Output the (X, Y) coordinate of the center of the cell containing the given text.  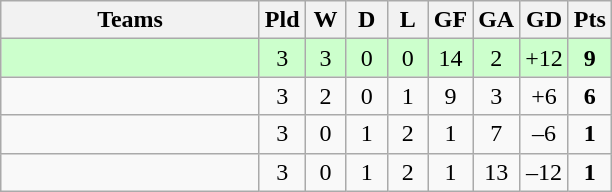
–6 (544, 134)
Pts (590, 20)
14 (450, 58)
7 (496, 134)
GD (544, 20)
GA (496, 20)
D (366, 20)
6 (590, 96)
–12 (544, 172)
Pld (282, 20)
+12 (544, 58)
Teams (130, 20)
W (326, 20)
GF (450, 20)
+6 (544, 96)
L (408, 20)
13 (496, 172)
